Scan for the cell matching the given text and deliver its (X, Y) coordinate at center. 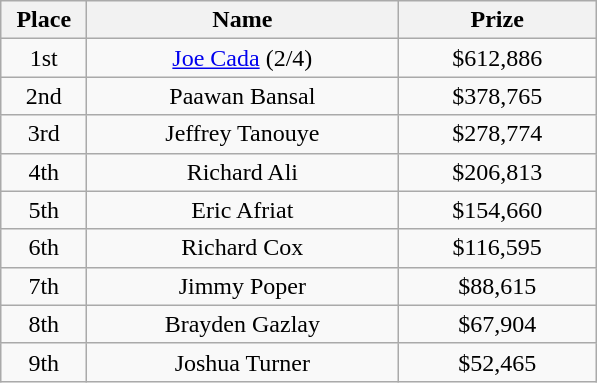
$278,774 (498, 134)
7th (44, 286)
Name (242, 20)
5th (44, 210)
$612,886 (498, 58)
Brayden Gazlay (242, 324)
6th (44, 248)
1st (44, 58)
$378,765 (498, 96)
Richard Ali (242, 172)
4th (44, 172)
Paawan Bansal (242, 96)
$52,465 (498, 362)
Richard Cox (242, 248)
$88,615 (498, 286)
2nd (44, 96)
8th (44, 324)
$206,813 (498, 172)
Jeffrey Tanouye (242, 134)
$154,660 (498, 210)
Joe Cada (2/4) (242, 58)
Joshua Turner (242, 362)
Eric Afriat (242, 210)
Jimmy Poper (242, 286)
$116,595 (498, 248)
$67,904 (498, 324)
9th (44, 362)
Prize (498, 20)
3rd (44, 134)
Place (44, 20)
